Pinpoint the cell where the given text exists, returning its [X, Y] midpoint coordinate. 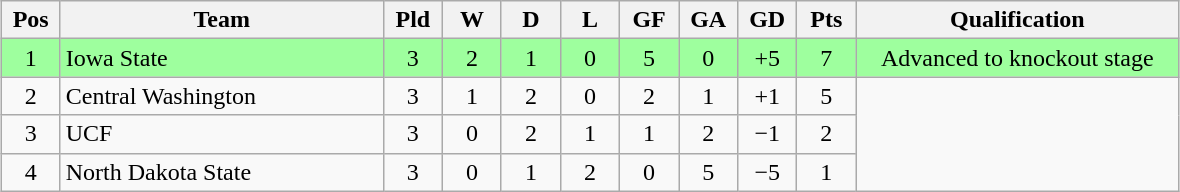
North Dakota State [222, 172]
−5 [768, 172]
Advanced to knockout stage [1018, 58]
UCF [222, 134]
+1 [768, 96]
W [472, 20]
−1 [768, 134]
Iowa State [222, 58]
Central Washington [222, 96]
D [530, 20]
7 [826, 58]
GF [650, 20]
4 [30, 172]
Pld [412, 20]
+5 [768, 58]
GD [768, 20]
Pts [826, 20]
Team [222, 20]
Pos [30, 20]
GA [708, 20]
L [590, 20]
Qualification [1018, 20]
